Locate the cell with the specified text and output its (X, Y) center coordinate. 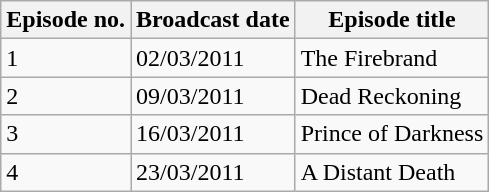
Episode no. (66, 20)
Broadcast date (214, 20)
Prince of Darkness (392, 134)
Episode title (392, 20)
4 (66, 172)
09/03/2011 (214, 96)
02/03/2011 (214, 58)
2 (66, 96)
23/03/2011 (214, 172)
A Distant Death (392, 172)
3 (66, 134)
16/03/2011 (214, 134)
The Firebrand (392, 58)
1 (66, 58)
Dead Reckoning (392, 96)
